Detect which cell encompasses the target text, then output its (X, Y) center coordinate. 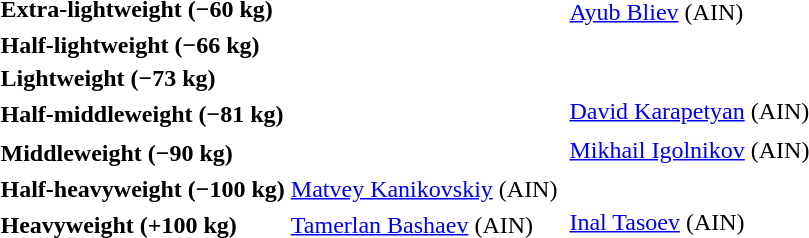
Matvey Kanikovskiy (AIN) (424, 189)
